Capture the cell that displays the provided text and extract its (X, Y) central coordinate. 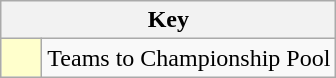
Teams to Championship Pool (189, 58)
Key (168, 20)
